Pinpoint the cell where the given text exists, returning its (X, Y) midpoint coordinate. 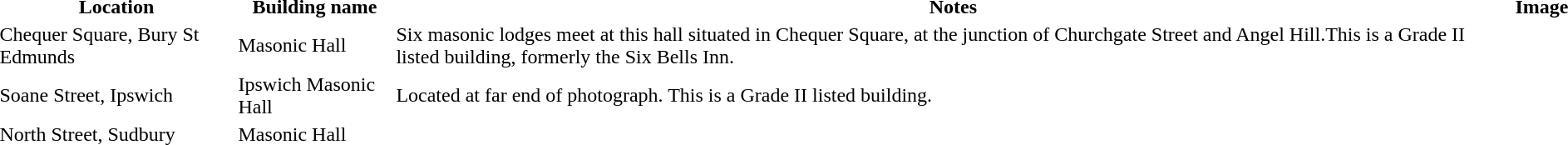
Located at far end of photograph. This is a Grade II listed building. (953, 95)
Masonic Hall (314, 45)
Ipswich Masonic Hall (314, 95)
